Capture the cell that displays the provided text and extract its [X, Y] central coordinate. 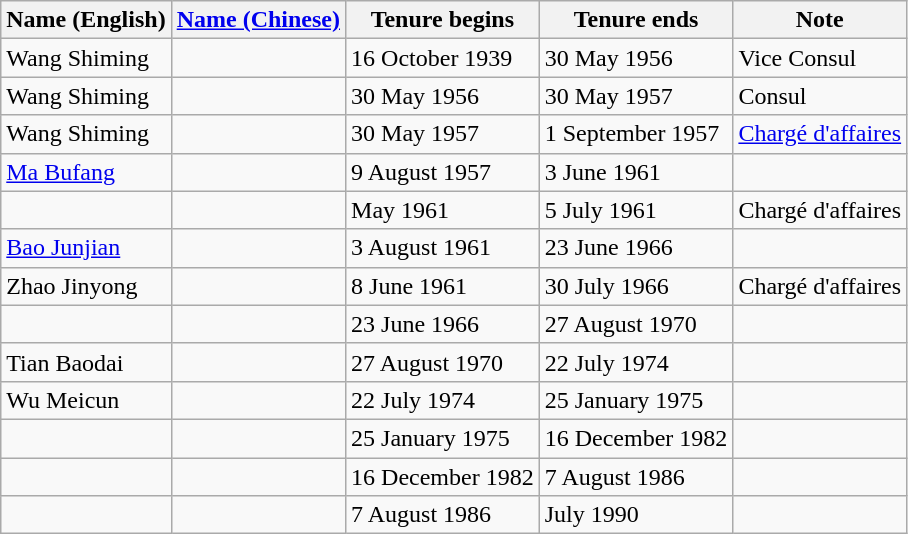
8 June 1961 [443, 286]
Tenure begins [443, 20]
Vice Consul [820, 58]
Bao Junjian [86, 248]
Name (English) [86, 20]
1 September 1957 [636, 134]
May 1961 [443, 210]
5 July 1961 [636, 210]
Ma Bufang [86, 172]
Note [820, 20]
Zhao Jinyong [86, 286]
Name (Chinese) [258, 20]
3 August 1961 [443, 248]
16 October 1939 [443, 58]
Tian Baodai [86, 362]
3 June 1961 [636, 172]
July 1990 [636, 515]
Wu Meicun [86, 400]
Consul [820, 96]
9 August 1957 [443, 172]
30 July 1966 [636, 286]
Tenure ends [636, 20]
